Identify which cell holds the provided text, then report its [X, Y] central coordinate. 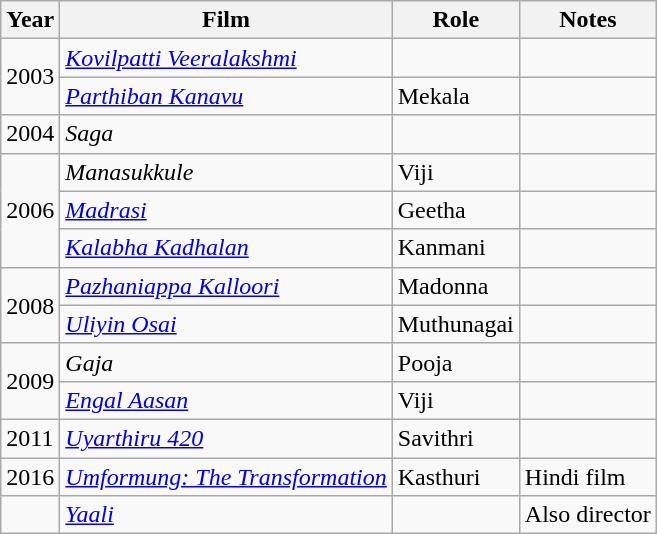
Umformung: The Transformation [226, 477]
Kanmani [456, 248]
2011 [30, 438]
2009 [30, 381]
Pooja [456, 362]
Mekala [456, 96]
Uyarthiru 420 [226, 438]
Hindi film [588, 477]
Kalabha Kadhalan [226, 248]
Also director [588, 515]
2003 [30, 77]
Parthiban Kanavu [226, 96]
Madonna [456, 286]
2008 [30, 305]
Saga [226, 134]
Geetha [456, 210]
2004 [30, 134]
Film [226, 20]
2016 [30, 477]
Notes [588, 20]
Manasukkule [226, 172]
Yaali [226, 515]
Pazhaniappa Kalloori [226, 286]
Savithri [456, 438]
Madrasi [226, 210]
Kasthuri [456, 477]
2006 [30, 210]
Gaja [226, 362]
Engal Aasan [226, 400]
Uliyin Osai [226, 324]
Muthunagai [456, 324]
Role [456, 20]
Kovilpatti Veeralakshmi [226, 58]
Year [30, 20]
